Pinpoint the cell where the given text exists, returning its [x, y] midpoint coordinate. 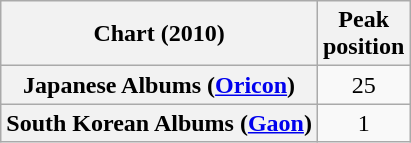
25 [363, 85]
Chart (2010) [160, 34]
Peakposition [363, 34]
South Korean Albums (Gaon) [160, 123]
Japanese Albums (Oricon) [160, 85]
1 [363, 123]
